Return [X, Y] of the center of cell containing provided text 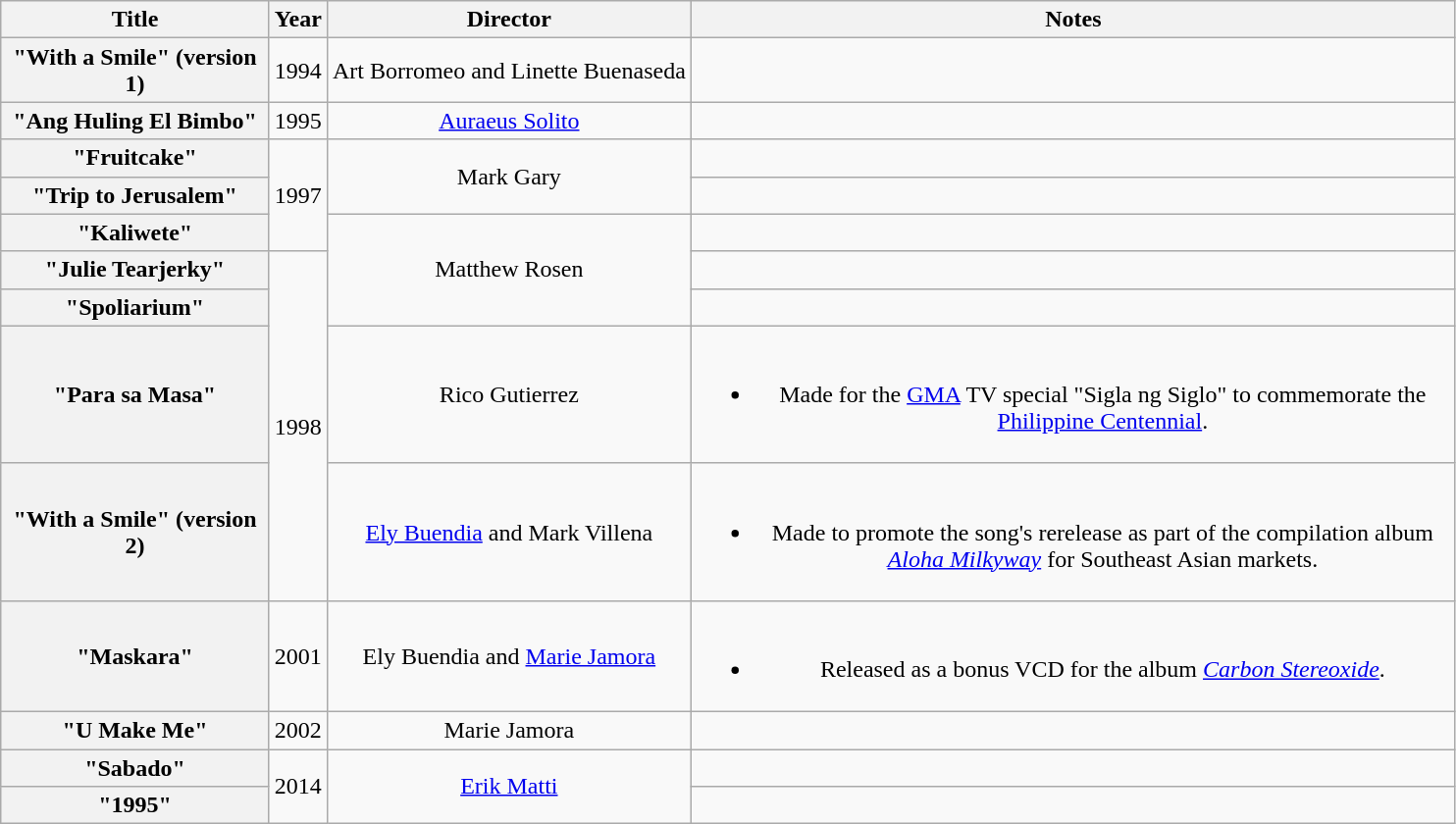
2001 [298, 655]
"Kaliwete" [135, 232]
"Julie Tearjerky" [135, 270]
Erik Matti [508, 787]
Notes [1073, 20]
2014 [298, 787]
"Sabado" [135, 768]
Year [298, 20]
Released as a bonus VCD for the album Carbon Stereoxide. [1073, 655]
1998 [298, 426]
1997 [298, 195]
"Ang Huling El Bimbo" [135, 121]
1994 [298, 71]
"U Make Me" [135, 730]
Rico Gutierrez [508, 394]
"Para sa Masa" [135, 394]
"With a Smile" (version 1) [135, 71]
"With a Smile" (version 2) [135, 532]
"Maskara" [135, 655]
Ely Buendia and Mark Villena [508, 532]
Matthew Rosen [508, 270]
"Spoliarium" [135, 307]
Director [508, 20]
"Trip to Jerusalem" [135, 195]
"Fruitcake" [135, 158]
1995 [298, 121]
Ely Buendia and Marie Jamora [508, 655]
2002 [298, 730]
Mark Gary [508, 177]
Auraeus Solito [508, 121]
Title [135, 20]
Marie Jamora [508, 730]
Made for the GMA TV special "Sigla ng Siglo" to commemorate the Philippine Centennial. [1073, 394]
Made to promote the song's rerelease as part of the compilation album Aloha Milkyway for Southeast Asian markets. [1073, 532]
Art Borromeo and Linette Buenaseda [508, 71]
"1995" [135, 805]
